For the text-containing cell, return its midpoint in (X, Y) coordinate format. 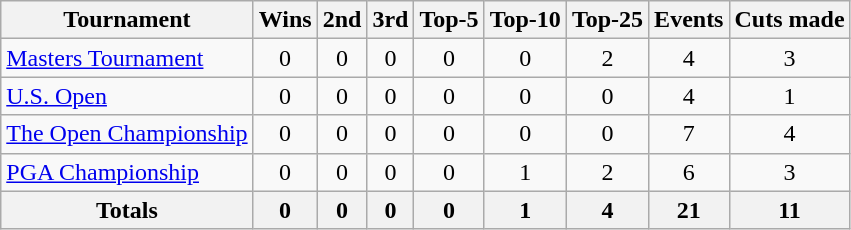
U.S. Open (127, 96)
7 (689, 134)
Totals (127, 210)
Tournament (127, 20)
11 (790, 210)
Top-25 (607, 20)
Top-10 (525, 20)
6 (689, 172)
3rd (390, 20)
21 (689, 210)
Wins (285, 20)
PGA Championship (127, 172)
Cuts made (790, 20)
Top-5 (449, 20)
The Open Championship (127, 134)
Events (689, 20)
2nd (342, 20)
Masters Tournament (127, 58)
